Locate the cell with the specified text and output its [x, y] center coordinate. 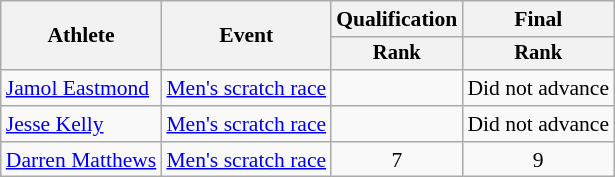
Athlete [82, 36]
Qualification [396, 19]
Jamol Eastmond [82, 88]
Jesse Kelly [82, 124]
Final [538, 19]
Event [246, 36]
